Extract the [x, y] coordinate from the center of the cell holding the provided text.  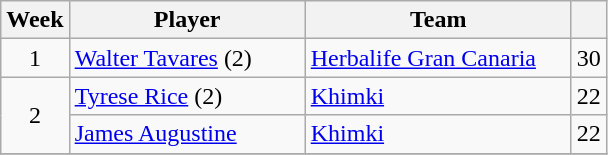
Team [438, 20]
Walter Tavares (2) [187, 58]
James Augustine [187, 134]
Herbalife Gran Canaria [438, 58]
Tyrese Rice (2) [187, 96]
Player [187, 20]
1 [35, 58]
Week [35, 20]
30 [588, 58]
2 [35, 115]
